Extract the (x, y) coordinate from the center of the cell holding the provided text.  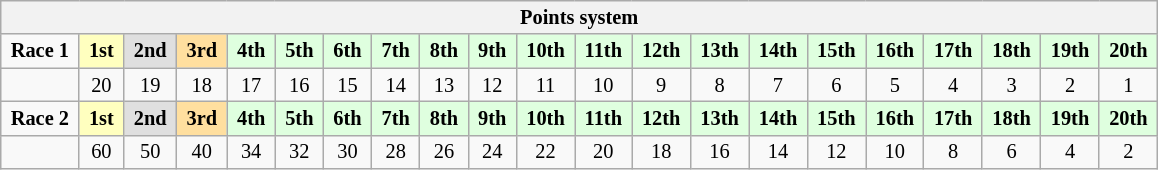
28 (396, 152)
Race 2 (40, 118)
7 (778, 85)
34 (251, 152)
Race 1 (40, 51)
11 (545, 85)
60 (102, 152)
3 (1011, 85)
24 (492, 152)
9 (661, 85)
40 (202, 152)
26 (444, 152)
22 (545, 152)
15 (347, 85)
17 (251, 85)
19 (150, 85)
5 (895, 85)
Points system (580, 17)
13 (444, 85)
32 (299, 152)
30 (347, 152)
1 (1128, 85)
50 (150, 152)
